Detect which cell encompasses the target text, then output its [x, y] center coordinate. 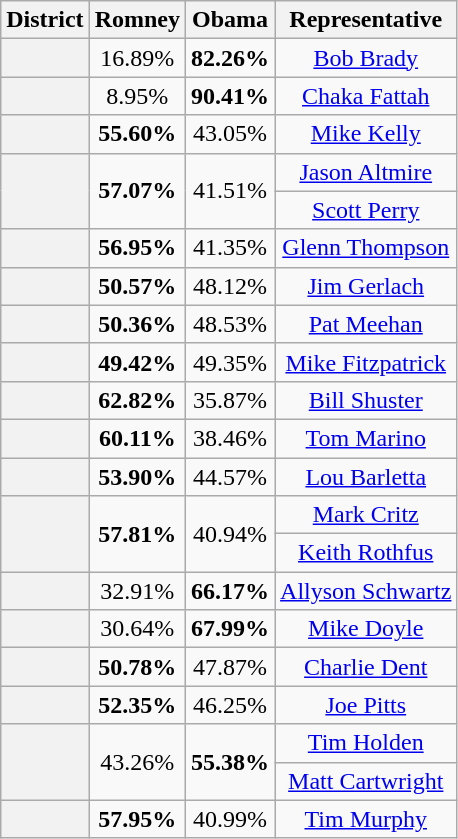
Joe Pitts [366, 705]
Tim Murphy [366, 819]
48.53% [230, 324]
30.64% [137, 629]
43.05% [230, 134]
40.94% [230, 534]
Mike Doyle [366, 629]
Glenn Thompson [366, 248]
32.91% [137, 591]
55.38% [230, 762]
Chaka Fattah [366, 96]
Mike Kelly [366, 134]
55.60% [137, 134]
60.11% [137, 438]
Scott Perry [366, 210]
Keith Rothfus [366, 553]
57.07% [137, 191]
Jason Altmire [366, 172]
Charlie Dent [366, 667]
16.89% [137, 58]
Matt Cartwright [366, 781]
41.51% [230, 191]
47.87% [230, 667]
62.82% [137, 400]
82.26% [230, 58]
Lou Barletta [366, 477]
35.87% [230, 400]
Bob Brady [366, 58]
41.35% [230, 248]
District [45, 20]
40.99% [230, 819]
46.25% [230, 705]
Pat Meehan [366, 324]
50.57% [137, 286]
44.57% [230, 477]
Tim Holden [366, 743]
43.26% [137, 762]
57.95% [137, 819]
57.81% [137, 534]
50.36% [137, 324]
49.35% [230, 362]
Allyson Schwartz [366, 591]
Obama [230, 20]
Jim Gerlach [366, 286]
38.46% [230, 438]
Romney [137, 20]
90.41% [230, 96]
66.17% [230, 591]
Bill Shuster [366, 400]
Mike Fitzpatrick [366, 362]
8.95% [137, 96]
48.12% [230, 286]
Tom Marino [366, 438]
Representative [366, 20]
67.99% [230, 629]
50.78% [137, 667]
Mark Critz [366, 515]
56.95% [137, 248]
53.90% [137, 477]
52.35% [137, 705]
49.42% [137, 362]
